Output the [X, Y] coordinate of the center of the cell containing the given text.  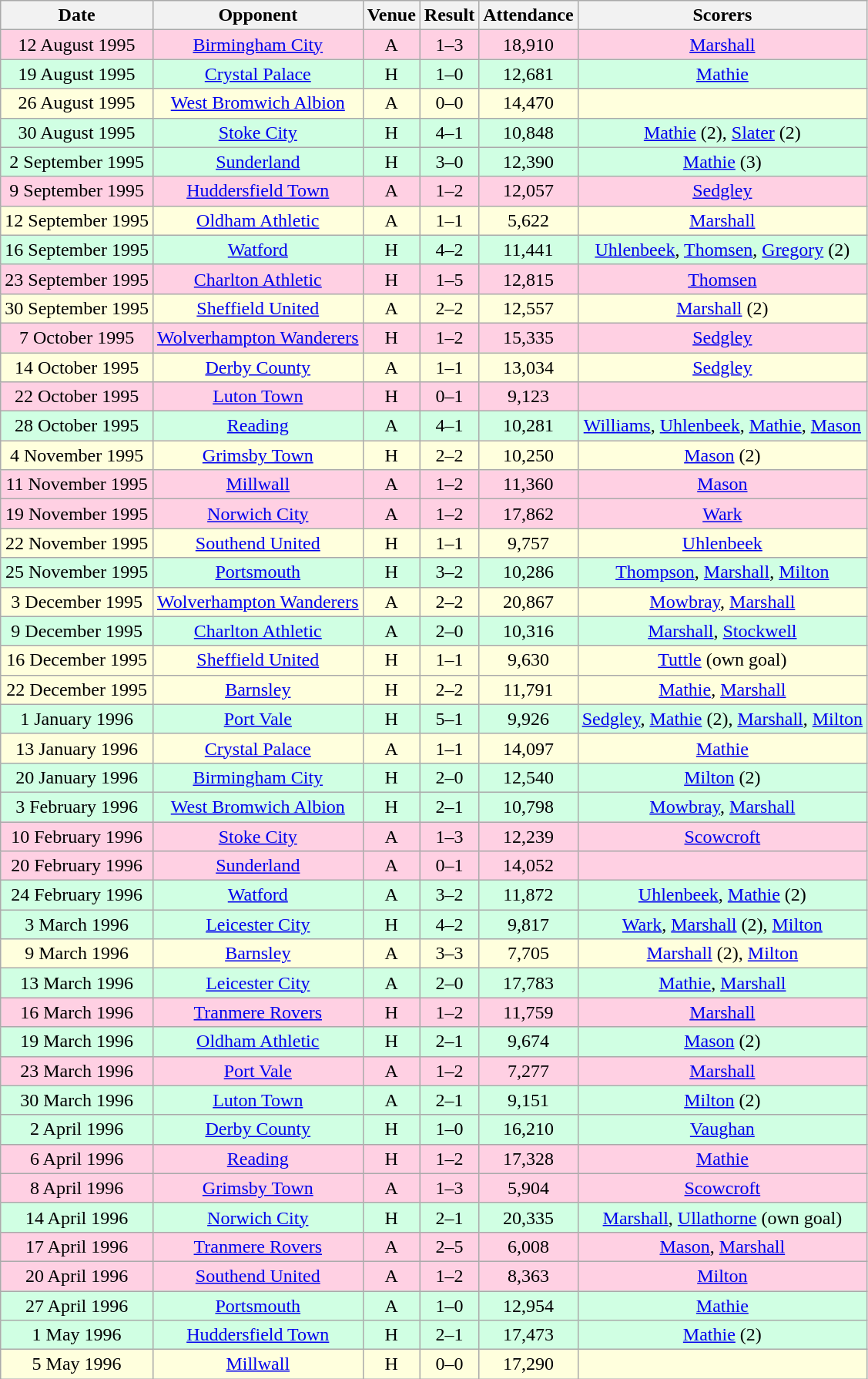
Attendance [528, 15]
20 April 1996 [77, 1276]
13 January 1996 [77, 748]
28 October 1995 [77, 426]
Uhlenbeek, Mathie (2) [722, 895]
19 August 1995 [77, 74]
Venue [391, 15]
1 May 1996 [77, 1335]
30 March 1996 [77, 1100]
2 April 1996 [77, 1129]
6 April 1996 [77, 1159]
12 August 1995 [77, 45]
22 November 1995 [77, 543]
10 February 1996 [77, 836]
17,290 [528, 1364]
20,867 [528, 602]
10,316 [528, 631]
Mason [722, 485]
17,328 [528, 1159]
Thompson, Marshall, Milton [722, 572]
20 February 1996 [77, 866]
18,910 [528, 45]
Thomsen [722, 279]
17,473 [528, 1335]
22 December 1995 [77, 689]
17,783 [528, 983]
Opponent [257, 15]
11,791 [528, 689]
7 October 1995 [77, 337]
12 September 1995 [77, 220]
23 September 1995 [77, 279]
16,210 [528, 1129]
13,034 [528, 367]
Marshall, Ullathorne (own goal) [722, 1217]
25 November 1995 [77, 572]
19 March 1996 [77, 1042]
14,470 [528, 103]
Wark, Marshall (2), Milton [722, 924]
15,335 [528, 337]
Tuttle (own goal) [722, 660]
11,872 [528, 895]
1 January 1996 [77, 719]
12,681 [528, 74]
14,052 [528, 866]
12,557 [528, 308]
9,674 [528, 1042]
7,705 [528, 954]
2–5 [449, 1246]
9 September 1995 [77, 191]
Uhlenbeek, Thomsen, Gregory (2) [722, 250]
26 August 1995 [77, 103]
Milton [722, 1276]
2 September 1995 [77, 162]
3 December 1995 [77, 602]
Mathie (3) [722, 162]
7,277 [528, 1071]
14,097 [528, 748]
16 September 1995 [77, 250]
10,848 [528, 133]
3–0 [449, 162]
3 February 1996 [77, 807]
5–1 [449, 719]
11,759 [528, 1012]
17 April 1996 [77, 1246]
Marshall, Stockwell [722, 631]
12,057 [528, 191]
12,540 [528, 777]
19 November 1995 [77, 514]
11,441 [528, 250]
Wark [722, 514]
1–5 [449, 279]
13 March 1996 [77, 983]
30 August 1995 [77, 133]
24 February 1996 [77, 895]
Williams, Uhlenbeek, Mathie, Mason [722, 426]
8,363 [528, 1276]
10,798 [528, 807]
5,622 [528, 220]
8 April 1996 [77, 1188]
27 April 1996 [77, 1306]
12,239 [528, 836]
5 May 1996 [77, 1364]
3 March 1996 [77, 924]
10,286 [528, 572]
20,335 [528, 1217]
Uhlenbeek [722, 543]
9,757 [528, 543]
9,630 [528, 660]
10,250 [528, 455]
20 January 1996 [77, 777]
23 March 1996 [77, 1071]
9,817 [528, 924]
10,281 [528, 426]
16 March 1996 [77, 1012]
Scorers [722, 15]
3–3 [449, 954]
22 October 1995 [77, 397]
9,926 [528, 719]
30 September 1995 [77, 308]
Marshall (2) [722, 308]
Date [77, 15]
14 October 1995 [77, 367]
Marshall (2), Milton [722, 954]
Result [449, 15]
12,815 [528, 279]
12,954 [528, 1306]
Mathie (2) [722, 1335]
9 March 1996 [77, 954]
4 November 1995 [77, 455]
9 December 1995 [77, 631]
9,123 [528, 397]
9,151 [528, 1100]
Sedgley, Mathie (2), Marshall, Milton [722, 719]
11 November 1995 [77, 485]
Mathie (2), Slater (2) [722, 133]
5,904 [528, 1188]
6,008 [528, 1246]
16 December 1995 [77, 660]
17,862 [528, 514]
Mason, Marshall [722, 1246]
Vaughan [722, 1129]
14 April 1996 [77, 1217]
12,390 [528, 162]
11,360 [528, 485]
